Search for the cell housing the specified text and yield its (X, Y) center coordinate. 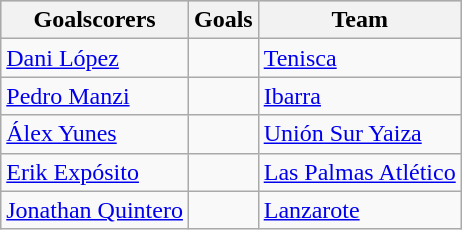
Pedro Manzi (95, 96)
Team (360, 20)
Goalscorers (95, 20)
Erik Expósito (95, 172)
Lanzarote (360, 210)
Ibarra (360, 96)
Unión Sur Yaiza (360, 134)
Tenisca (360, 58)
Dani López (95, 58)
Álex Yunes (95, 134)
Jonathan Quintero (95, 210)
Goals (223, 20)
Las Palmas Atlético (360, 172)
